Pinpoint the cell where the given text exists, returning its [x, y] midpoint coordinate. 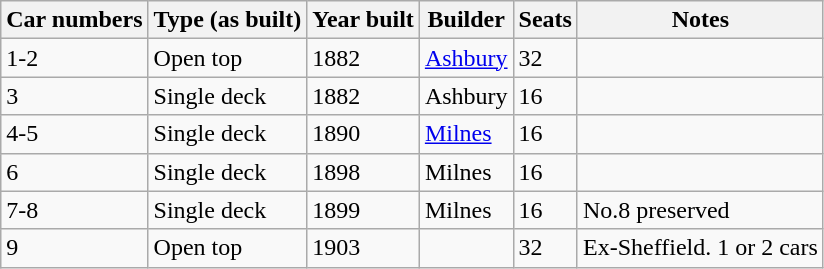
4-5 [74, 134]
1899 [364, 210]
3 [74, 96]
6 [74, 172]
1898 [364, 172]
1903 [364, 248]
Car numbers [74, 20]
1-2 [74, 58]
Notes [700, 20]
9 [74, 248]
Type (as built) [228, 20]
7-8 [74, 210]
Seats [545, 20]
Builder [466, 20]
Year built [364, 20]
Ex-Sheffield. 1 or 2 cars [700, 248]
No.8 preserved [700, 210]
1890 [364, 134]
